Output the (x, y) coordinate of the center of the cell containing the given text.  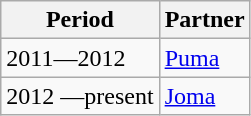
Period (80, 20)
Partner (204, 20)
2011—2012 (80, 58)
2012 —present (80, 96)
Joma (204, 96)
Puma (204, 58)
